Capture the cell that displays the provided text and extract its (x, y) central coordinate. 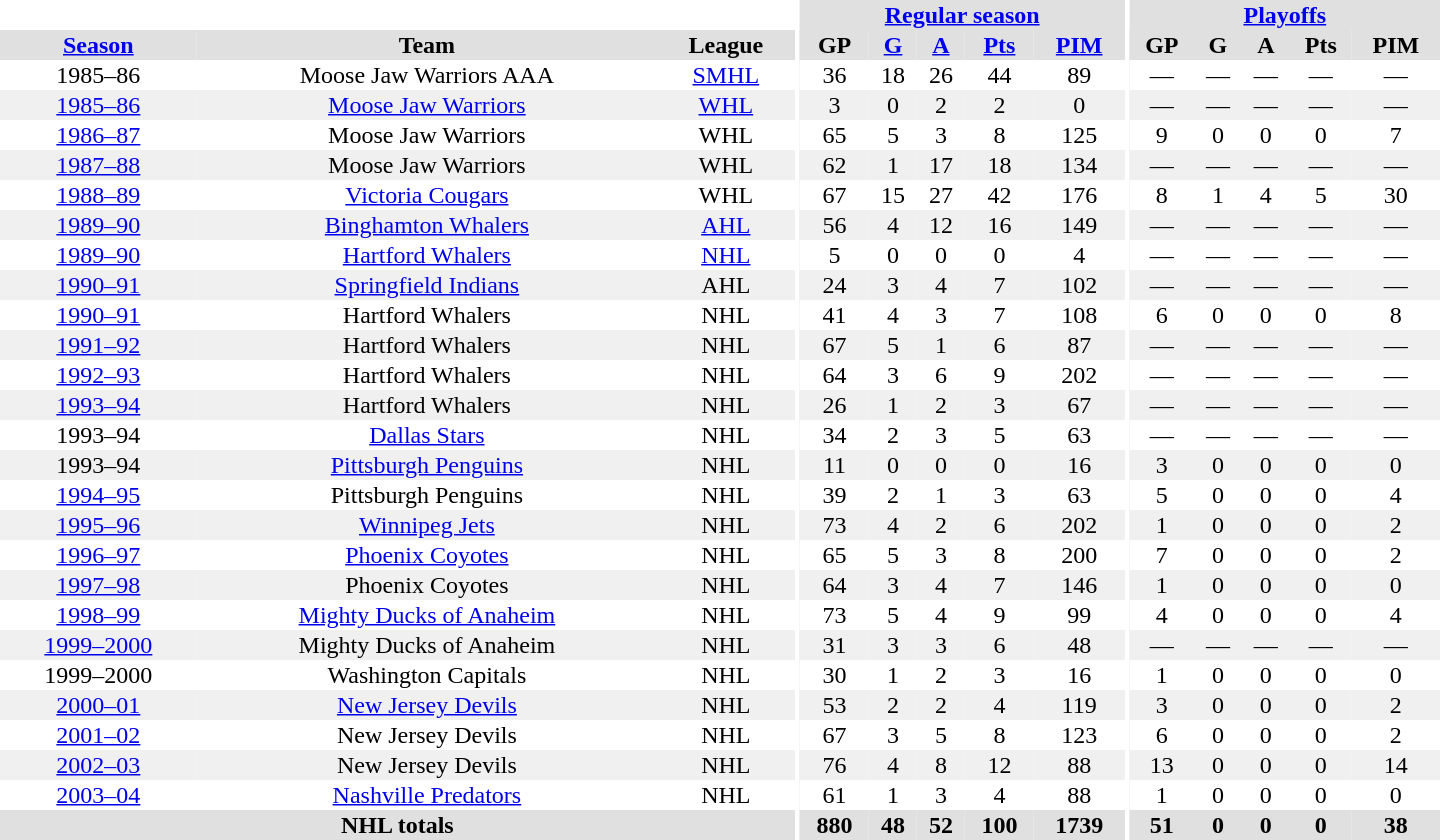
880 (834, 825)
1996–97 (98, 555)
League (726, 45)
24 (834, 285)
52 (941, 825)
1991–92 (98, 345)
108 (1079, 315)
53 (834, 705)
2003–04 (98, 795)
1994–95 (98, 495)
56 (834, 225)
1986–87 (98, 135)
134 (1079, 165)
146 (1079, 585)
41 (834, 315)
61 (834, 795)
27 (941, 195)
1739 (1079, 825)
89 (1079, 75)
Playoffs (1285, 15)
Binghamton Whalers (427, 225)
1988–89 (98, 195)
Season (98, 45)
2002–03 (98, 765)
Team (427, 45)
34 (834, 435)
123 (1079, 735)
SMHL (726, 75)
Nashville Predators (427, 795)
102 (1079, 285)
Victoria Cougars (427, 195)
62 (834, 165)
Moose Jaw Warriors AAA (427, 75)
39 (834, 495)
100 (1000, 825)
Washington Capitals (427, 675)
176 (1079, 195)
87 (1079, 345)
Dallas Stars (427, 435)
Winnipeg Jets (427, 525)
36 (834, 75)
125 (1079, 135)
1992–93 (98, 375)
99 (1079, 615)
1998–99 (98, 615)
NHL totals (398, 825)
51 (1162, 825)
11 (834, 465)
42 (1000, 195)
14 (1396, 765)
38 (1396, 825)
76 (834, 765)
1987–88 (98, 165)
2001–02 (98, 735)
31 (834, 645)
200 (1079, 555)
119 (1079, 705)
Springfield Indians (427, 285)
13 (1162, 765)
44 (1000, 75)
1995–96 (98, 525)
17 (941, 165)
15 (893, 195)
149 (1079, 225)
2000–01 (98, 705)
1997–98 (98, 585)
Regular season (962, 15)
